Search for the cell housing the specified text and yield its [X, Y] center coordinate. 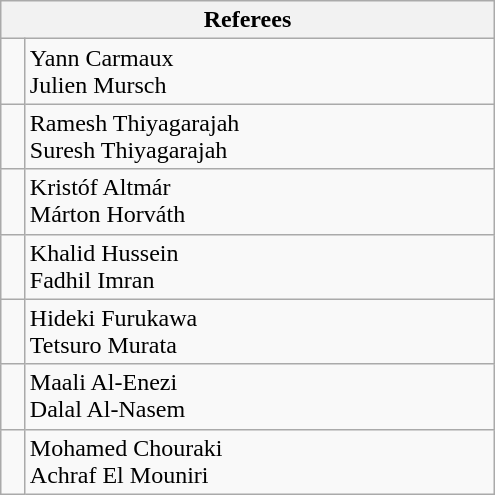
Maali Al-EneziDalal Al-Nasem [259, 396]
Hideki FurukawaTetsuro Murata [259, 332]
Yann CarmauxJulien Mursch [259, 72]
Khalid HusseinFadhil Imran [259, 266]
Referees [248, 20]
Kristóf AltmárMárton Horváth [259, 202]
Mohamed ChourakiAchraf El Mouniri [259, 462]
Ramesh ThiyagarajahSuresh Thiyagarajah [259, 136]
